Find where the given text appears and provide that cell's center as [X, Y] coordinate. 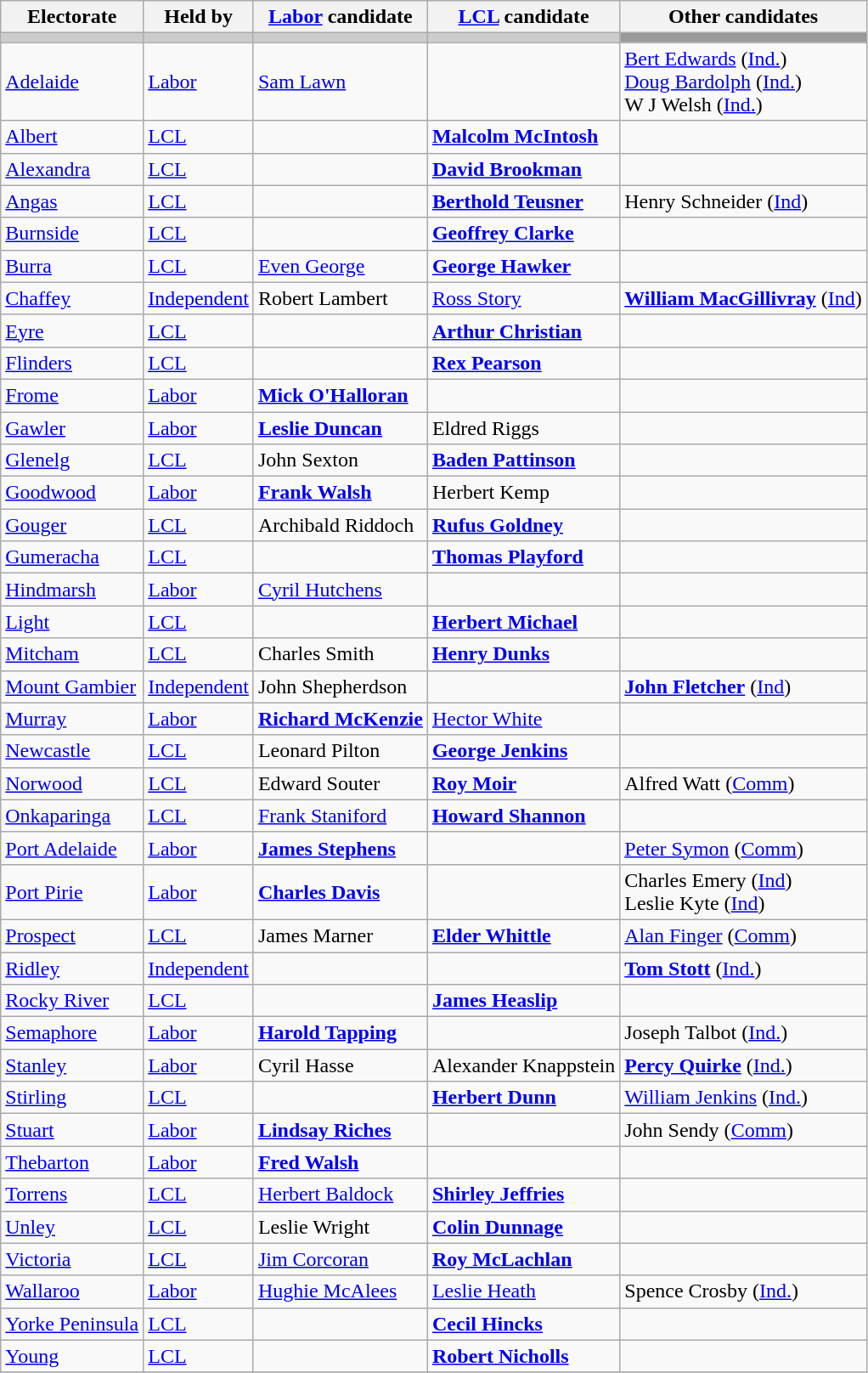
Other candidates [744, 17]
Norwood [72, 783]
Leslie Heath [523, 1291]
Fred Walsh [340, 1162]
Arthur Christian [523, 331]
Even George [340, 266]
Joseph Talbot (Ind.) [744, 1033]
Leonard Pilton [340, 751]
Elder Whittle [523, 935]
Charles Smith [340, 654]
Cyril Hutchens [340, 590]
Roy McLachlan [523, 1259]
Charles Emery (Ind) Leslie Kyte (Ind) [744, 892]
Alexandra [72, 169]
James Heaslip [523, 1001]
Howard Shannon [523, 816]
Geoffrey Clarke [523, 234]
Semaphore [72, 1033]
Leslie Duncan [340, 427]
George Hawker [523, 266]
Frome [72, 395]
Harold Tapping [340, 1033]
Hughie McAlees [340, 1291]
Burra [72, 266]
Murray [72, 719]
Robert Lambert [340, 298]
Rufus Goldney [523, 525]
Frank Walsh [340, 493]
Mount Gambier [72, 686]
Henry Dunks [523, 654]
Gawler [72, 427]
Spence Crosby (Ind.) [744, 1291]
William Jenkins (Ind.) [744, 1098]
Herbert Michael [523, 622]
Herbert Baldock [340, 1195]
Malcolm McIntosh [523, 137]
Eyre [72, 331]
Glenelg [72, 460]
LCL candidate [523, 17]
Mitcham [72, 654]
James Stephens [340, 848]
Thebarton [72, 1162]
Burnside [72, 234]
George Jenkins [523, 751]
Goodwood [72, 493]
Lindsay Riches [340, 1130]
Charles Davis [340, 892]
Port Pirie [72, 892]
Hector White [523, 719]
Light [72, 622]
David Brookman [523, 169]
Prospect [72, 935]
Angas [72, 201]
Stanley [72, 1065]
Cecil Hincks [523, 1324]
Wallaroo [72, 1291]
Jim Corcoran [340, 1259]
Albert [72, 137]
Bert Edwards (Ind.) Doug Bardolph (Ind.) W J Welsh (Ind.) [744, 82]
Frank Staniford [340, 816]
Rocky River [72, 1001]
Ross Story [523, 298]
John Shepherdson [340, 686]
Mick O'Halloran [340, 395]
Eldred Riggs [523, 427]
Newcastle [72, 751]
Gumeracha [72, 557]
Robert Nicholls [523, 1356]
Colin Dunnage [523, 1227]
Adelaide [72, 82]
Port Adelaide [72, 848]
Rex Pearson [523, 363]
Baden Pattinson [523, 460]
John Sexton [340, 460]
John Fletcher (Ind) [744, 686]
Held by [199, 17]
William MacGillivray (Ind) [744, 298]
Yorke Peninsula [72, 1324]
Leslie Wright [340, 1227]
John Sendy (Comm) [744, 1130]
Herbert Kemp [523, 493]
Unley [72, 1227]
Electorate [72, 17]
Thomas Playford [523, 557]
Percy Quirke (Ind.) [744, 1065]
Ridley [72, 968]
Gouger [72, 525]
Torrens [72, 1195]
Peter Symon (Comm) [744, 848]
Tom Stott (Ind.) [744, 968]
Victoria [72, 1259]
Shirley Jeffries [523, 1195]
Cyril Hasse [340, 1065]
Stirling [72, 1098]
Onkaparinga [72, 816]
Stuart [72, 1130]
Richard McKenzie [340, 719]
Alfred Watt (Comm) [744, 783]
Alexander Knappstein [523, 1065]
Roy Moir [523, 783]
Edward Souter [340, 783]
Archibald Riddoch [340, 525]
Chaffey [72, 298]
Hindmarsh [72, 590]
Berthold Teusner [523, 201]
Henry Schneider (Ind) [744, 201]
Young [72, 1356]
Alan Finger (Comm) [744, 935]
Flinders [72, 363]
Labor candidate [340, 17]
James Marner [340, 935]
Herbert Dunn [523, 1098]
Sam Lawn [340, 82]
